Locate the cell with the specified text and output its [X, Y] center coordinate. 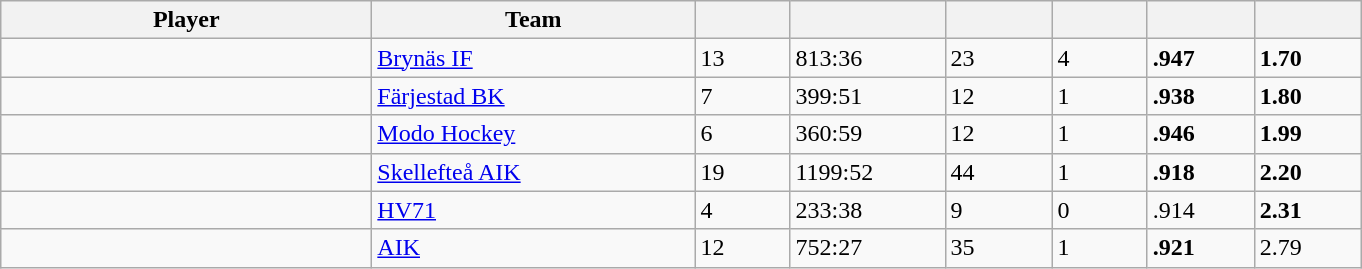
Brynäs IF [534, 58]
399:51 [868, 96]
Team [534, 20]
.938 [1200, 96]
1199:52 [868, 172]
7 [742, 96]
.918 [1200, 172]
.946 [1200, 134]
6 [742, 134]
1.80 [1308, 96]
813:36 [868, 58]
Modo Hockey [534, 134]
360:59 [868, 134]
2.31 [1308, 210]
35 [998, 248]
0 [1100, 210]
2.79 [1308, 248]
9 [998, 210]
HV71 [534, 210]
44 [998, 172]
AIK [534, 248]
Färjestad BK [534, 96]
1.99 [1308, 134]
13 [742, 58]
233:38 [868, 210]
19 [742, 172]
.914 [1200, 210]
.921 [1200, 248]
1.70 [1308, 58]
23 [998, 58]
2.20 [1308, 172]
Player [186, 20]
.947 [1200, 58]
752:27 [868, 248]
Skellefteå AIK [534, 172]
